Output the [x, y] coordinate of the center of the cell containing the given text.  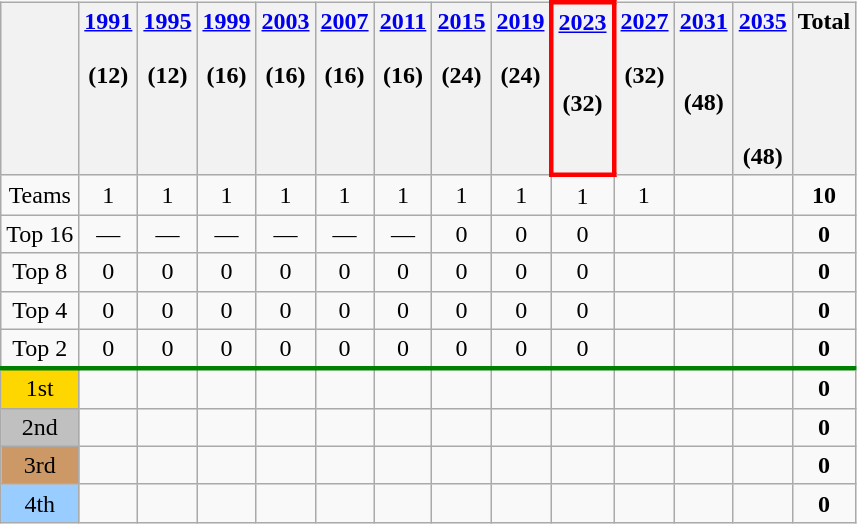
2019 (24) [522, 88]
Top 8 [40, 272]
2027 (32) [644, 88]
1st [40, 389]
2035 (48) [762, 88]
2023 (32) [582, 88]
10 [824, 195]
2nd [40, 427]
2011 (16) [403, 88]
2015 (24) [462, 88]
1991 (12) [108, 88]
3rd [40, 465]
4th [40, 503]
Total [824, 88]
2031 (48) [704, 88]
Top 2 [40, 349]
2003 (16) [286, 88]
Top 16 [40, 234]
1999 (16) [226, 88]
1995 (12) [168, 88]
Teams [40, 195]
Top 4 [40, 310]
2007 (16) [344, 88]
